Output the (X, Y) coordinate of the center of the cell containing the given text.  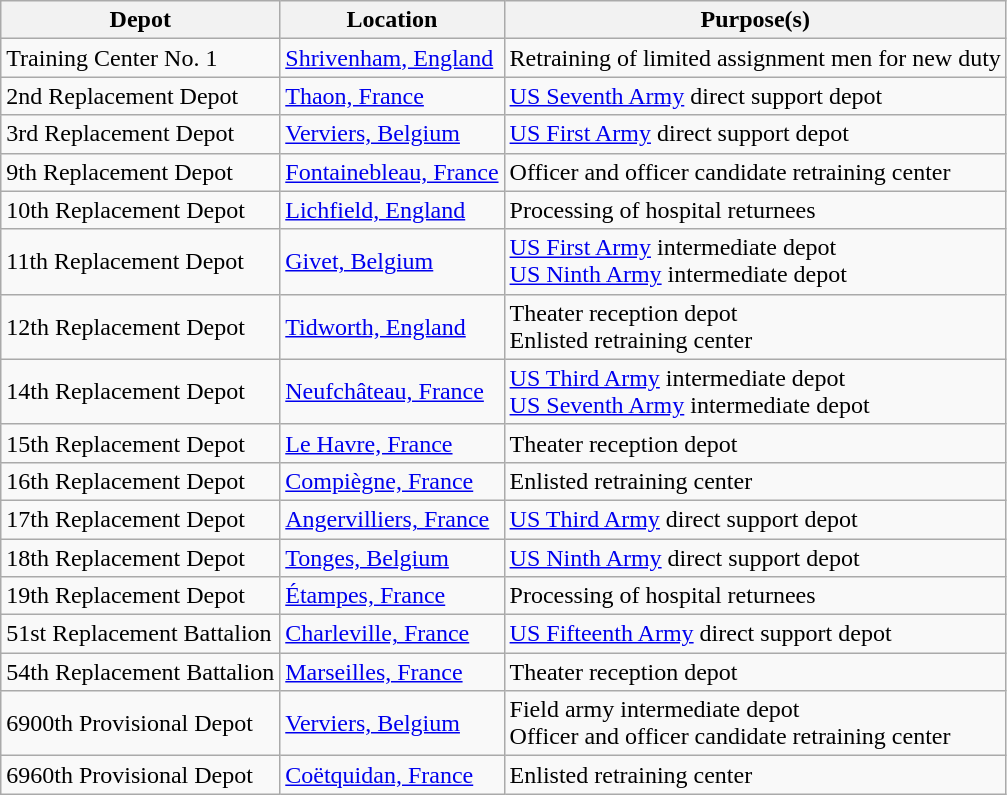
US Third Army direct support depot (755, 519)
Étampes, France (392, 596)
3rd Replacement Depot (140, 134)
54th Replacement Battalion (140, 672)
12th Replacement Depot (140, 326)
US Seventh Army direct support depot (755, 96)
Compiègne, France (392, 481)
Depot (140, 20)
17th Replacement Depot (140, 519)
US First Army direct support depot (755, 134)
Tidworth, England (392, 326)
15th Replacement Depot (140, 443)
Neufchâteau, France (392, 392)
Training Center No. 1 (140, 58)
Coëtquidan, France (392, 775)
Le Havre, France (392, 443)
Shrivenham, England (392, 58)
18th Replacement Depot (140, 557)
2nd Replacement Depot (140, 96)
Charleville, France (392, 634)
51st Replacement Battalion (140, 634)
Field army intermediate depot Officer and officer candidate retraining center (755, 724)
Officer and officer candidate retraining center (755, 172)
6900th Provisional Depot (140, 724)
11th Replacement Depot (140, 262)
Tonges, Belgium (392, 557)
US Ninth Army direct support depot (755, 557)
Theater reception depot Enlisted retraining center (755, 326)
Givet, Belgium (392, 262)
Lichfield, England (392, 210)
Thaon, France (392, 96)
US Fifteenth Army direct support depot (755, 634)
10th Replacement Depot (140, 210)
Angervilliers, France (392, 519)
9th Replacement Depot (140, 172)
Location (392, 20)
6960th Provisional Depot (140, 775)
US First Army intermediate depot US Ninth Army intermediate depot (755, 262)
Fontainebleau, France (392, 172)
Purpose(s) (755, 20)
14th Replacement Depot (140, 392)
Retraining of limited assignment men for new duty (755, 58)
16th Replacement Depot (140, 481)
19th Replacement Depot (140, 596)
US Third Army intermediate depot US Seventh Army intermediate depot (755, 392)
Marseilles, France (392, 672)
